Locate the cell with the specified text and output its (x, y) center coordinate. 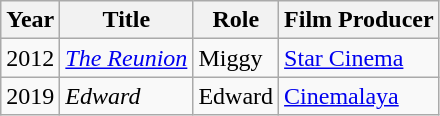
Star Cinema (360, 58)
Film Producer (360, 20)
Year (30, 20)
2012 (30, 58)
Role (236, 20)
Title (126, 20)
2019 (30, 96)
The Reunion (126, 58)
Miggy (236, 58)
Cinemalaya (360, 96)
